Detect which cell encompasses the target text, then output its (X, Y) center coordinate. 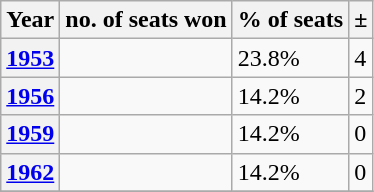
± (361, 20)
Year (30, 20)
1959 (30, 134)
2 (361, 96)
23.8% (290, 58)
1956 (30, 96)
no. of seats won (146, 20)
1953 (30, 58)
1962 (30, 172)
4 (361, 58)
% of seats (290, 20)
